Pinpoint the cell where the given text exists, returning its [X, Y] midpoint coordinate. 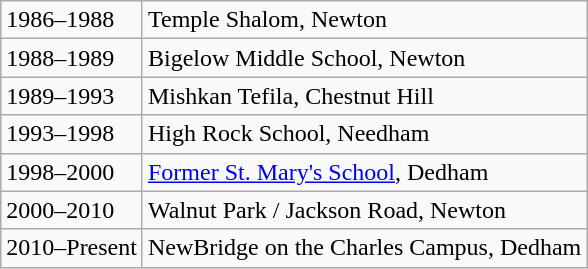
1989–1993 [72, 96]
Temple Shalom, Newton [364, 20]
1988–1989 [72, 58]
1998–2000 [72, 172]
2010–Present [72, 248]
Former St. Mary's School, Dedham [364, 172]
1993–1998 [72, 134]
Walnut Park / Jackson Road, Newton [364, 210]
2000–2010 [72, 210]
Mishkan Tefila, Chestnut Hill [364, 96]
Bigelow Middle School, Newton [364, 58]
NewBridge on the Charles Campus, Dedham [364, 248]
High Rock School, Needham [364, 134]
1986–1988 [72, 20]
